Search for the cell housing the specified text and yield its [X, Y] center coordinate. 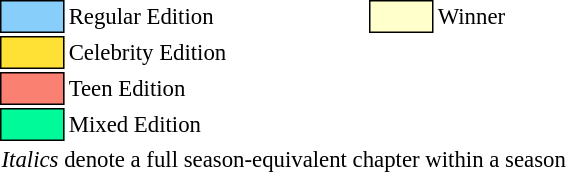
Regular Edition [216, 16]
Celebrity Edition [216, 52]
Teen Edition [216, 88]
Mixed Edition [216, 124]
